Search for the cell housing the specified text and yield its (x, y) center coordinate. 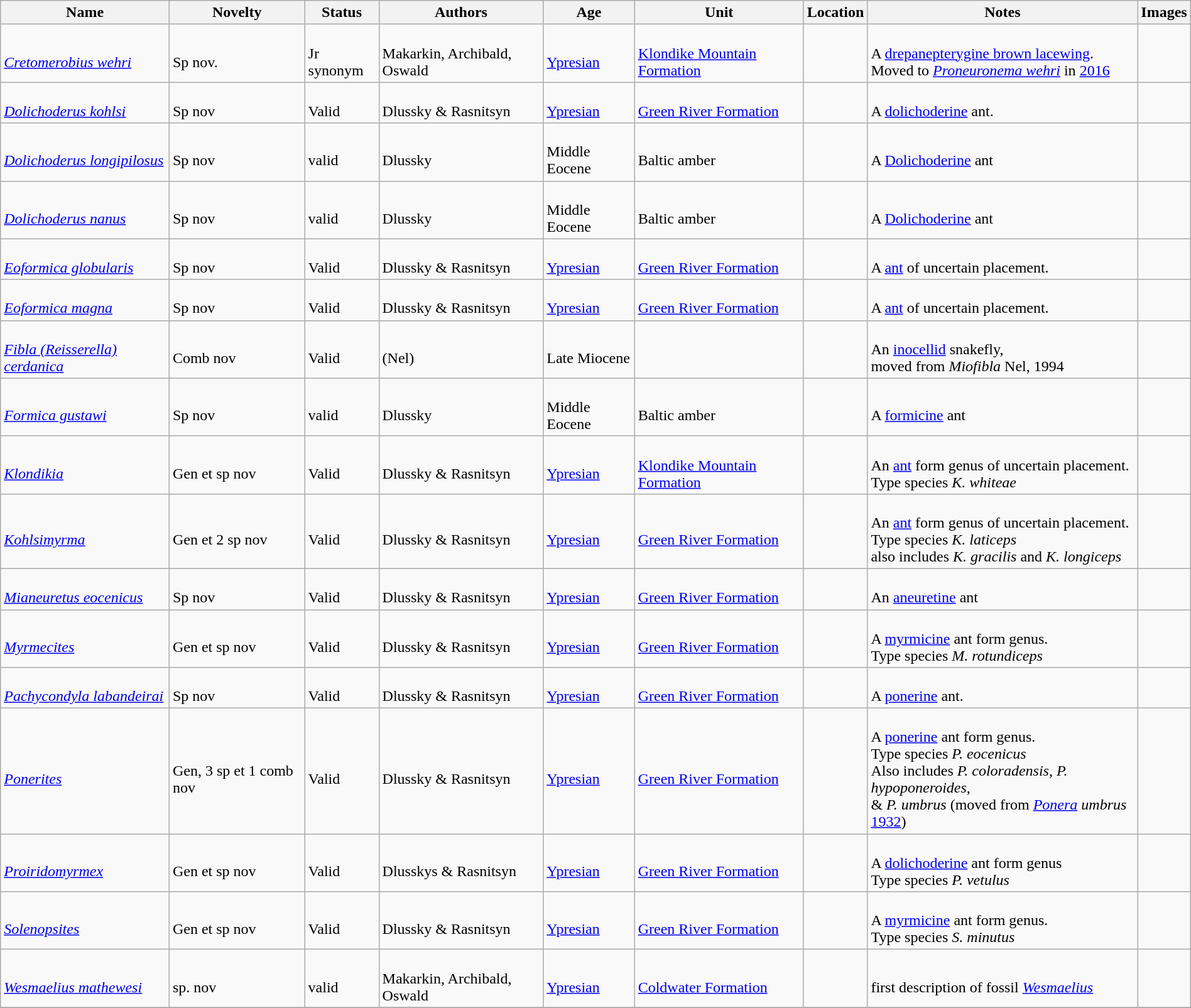
Sp nov. (237, 53)
A dolichoderine ant. (1003, 103)
An aneuretine ant (1003, 589)
Gen et 2 sp nov (237, 531)
A myrmicine ant form genus.Type species S. minutus (1003, 921)
A drepanepterygine brown lacewing. Moved to Proneuronema wehri in 2016 (1003, 53)
Dolichoderus nanus (85, 210)
Eoformica magna (85, 300)
Novelty (237, 13)
Authors (461, 13)
Coldwater Formation (719, 978)
(Nel) (461, 349)
Cretomerobius wehri (85, 53)
Status (342, 13)
Unit (719, 13)
Pachycondyla labandeirai (85, 688)
A dolichoderine ant form genusType species P. vetulus (1003, 863)
Dolichoderus kohlsi (85, 103)
Images (1164, 13)
A ponerine ant. (1003, 688)
Wesmaelius mathewesi (85, 978)
Age (589, 13)
Location (835, 13)
first description of fossil Wesmaelius (1003, 978)
Eoformica globularis (85, 259)
Jr synonym (342, 53)
Notes (1003, 13)
Comb nov (237, 349)
An ant form genus of uncertain placement.Type species K. laticeps also includes K. gracilis and K. longiceps (1003, 531)
Mianeuretus eocenicus (85, 589)
A ponerine ant form genus.Type species P. eocenicusAlso includes P. coloradensis, P. hypoponeroides, & P. umbrus (moved from Ponera umbrus 1932) (1003, 771)
A myrmicine ant form genus.Type species M. rotundiceps (1003, 638)
Klondikia (85, 465)
An inocellid snakefly, moved from Miofibla Nel, 1994 (1003, 349)
Proiridomyrmex (85, 863)
An ant form genus of uncertain placement.Type species K. whiteae (1003, 465)
Kohlsimyrma (85, 531)
A formicine ant (1003, 407)
Formica gustawi (85, 407)
Ponerites (85, 771)
Solenopsites (85, 921)
sp. nov (237, 978)
Late Miocene (589, 349)
Fibla (Reisserella) cerdanica (85, 349)
Gen, 3 sp et 1 comb nov (237, 771)
Dolichoderus longipilosus (85, 152)
Myrmecites (85, 638)
Name (85, 13)
Dlusskys & Rasnitsyn (461, 863)
